Scan for the cell matching the given text and deliver its (X, Y) coordinate at center. 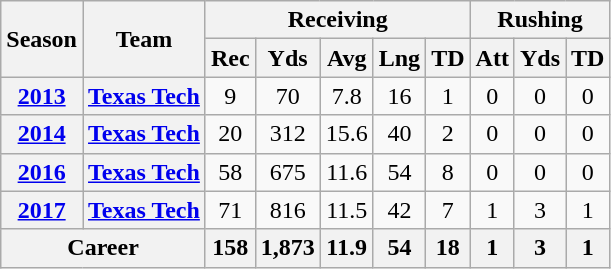
71 (230, 210)
42 (399, 210)
15.6 (346, 134)
8 (448, 172)
58 (230, 172)
40 (399, 134)
Receiving (338, 20)
1,873 (288, 248)
2013 (42, 96)
Season (42, 39)
Att (492, 58)
7.8 (346, 96)
Rushing (540, 20)
Rec (230, 58)
20 (230, 134)
7 (448, 210)
2017 (42, 210)
Avg (346, 58)
2016 (42, 172)
18 (448, 248)
675 (288, 172)
11.9 (346, 248)
816 (288, 210)
Team (144, 39)
9 (230, 96)
16 (399, 96)
11.6 (346, 172)
Lng (399, 58)
70 (288, 96)
2 (448, 134)
312 (288, 134)
2014 (42, 134)
158 (230, 248)
Career (104, 248)
11.5 (346, 210)
